Capture the cell that displays the provided text and extract its [X, Y] central coordinate. 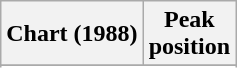
Peak position [189, 34]
Chart (1988) [72, 34]
